Pinpoint the cell where the given text exists, returning its [x, y] midpoint coordinate. 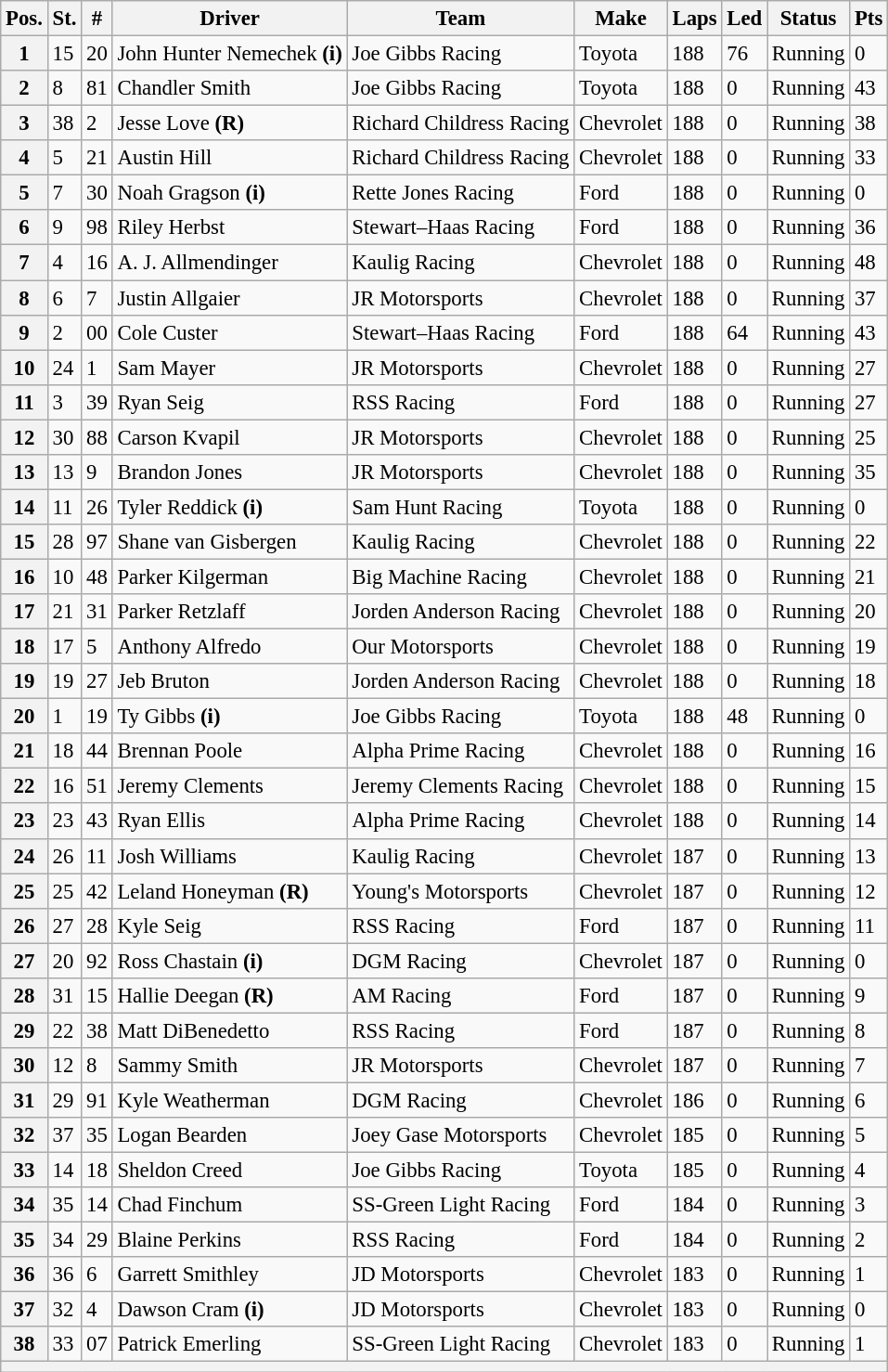
Matt DiBenedetto [230, 1030]
Austin Hill [230, 158]
Young's Motorsports [460, 891]
Kyle Seig [230, 925]
Dawson Cram (i) [230, 1310]
92 [97, 961]
Riley Herbst [230, 227]
Sammy Smith [230, 1066]
Sam Mayer [230, 368]
Sheldon Creed [230, 1171]
Justin Allgaier [230, 298]
Ross Chastain (i) [230, 961]
Jeremy Clements [230, 786]
76 [744, 54]
Our Motorsports [460, 647]
39 [97, 402]
Ryan Ellis [230, 822]
Leland Honeyman (R) [230, 891]
A. J. Allmendinger [230, 263]
Pts [869, 19]
Noah Gragson (i) [230, 193]
Led [744, 19]
Parker Retzlaff [230, 612]
Chad Finchum [230, 1205]
John Hunter Nemechek (i) [230, 54]
Brennan Poole [230, 751]
Tyler Reddick (i) [230, 507]
Garrett Smithley [230, 1275]
Jeb Bruton [230, 681]
51 [97, 786]
42 [97, 891]
Status [809, 19]
Cole Custer [230, 332]
Joey Gase Motorsports [460, 1135]
Anthony Alfredo [230, 647]
Chandler Smith [230, 88]
97 [97, 542]
Blaine Perkins [230, 1240]
Logan Bearden [230, 1135]
44 [97, 751]
Carson Kvapil [230, 437]
Sam Hunt Racing [460, 507]
81 [97, 88]
07 [97, 1345]
00 [97, 332]
Driver [230, 19]
88 [97, 437]
64 [744, 332]
Jesse Love (R) [230, 123]
Jeremy Clements Racing [460, 786]
Parker Kilgerman [230, 576]
Josh Williams [230, 856]
Ryan Seig [230, 402]
Rette Jones Racing [460, 193]
Brandon Jones [230, 472]
Kyle Weatherman [230, 1100]
Big Machine Racing [460, 576]
Hallie Deegan (R) [230, 996]
Ty Gibbs (i) [230, 717]
Make [621, 19]
Laps [694, 19]
186 [694, 1100]
Team [460, 19]
Shane van Gisbergen [230, 542]
AM Racing [460, 996]
98 [97, 227]
Pos. [24, 19]
St. [65, 19]
# [97, 19]
91 [97, 1100]
Patrick Emerling [230, 1345]
